Return the [x, y] coordinate for the center point of the cell that contains the specified text.  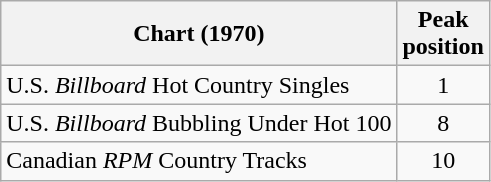
Peakposition [443, 34]
8 [443, 123]
U.S. Billboard Hot Country Singles [199, 85]
1 [443, 85]
Canadian RPM Country Tracks [199, 161]
Chart (1970) [199, 34]
10 [443, 161]
U.S. Billboard Bubbling Under Hot 100 [199, 123]
